Provide the [X, Y] coordinate of the cell's center where the given text is located.  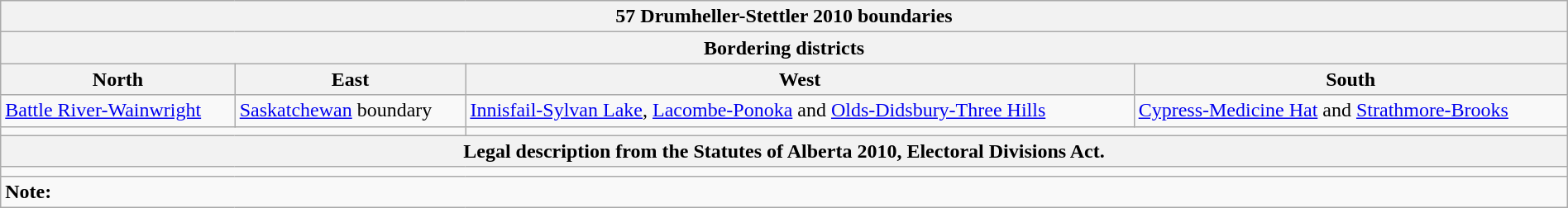
Battle River-Wainwright [117, 111]
Note: [784, 191]
North [117, 79]
57 Drumheller-Stettler 2010 boundaries [784, 17]
Bordering districts [784, 48]
Cypress-Medicine Hat and Strathmore-Brooks [1350, 111]
Innisfail-Sylvan Lake, Lacombe-Ponoka and Olds-Didsbury-Three Hills [800, 111]
West [800, 79]
East [351, 79]
Saskatchewan boundary [351, 111]
Legal description from the Statutes of Alberta 2010, Electoral Divisions Act. [784, 151]
South [1350, 79]
